Extract the [x, y] coordinate from the center of the cell holding the provided text.  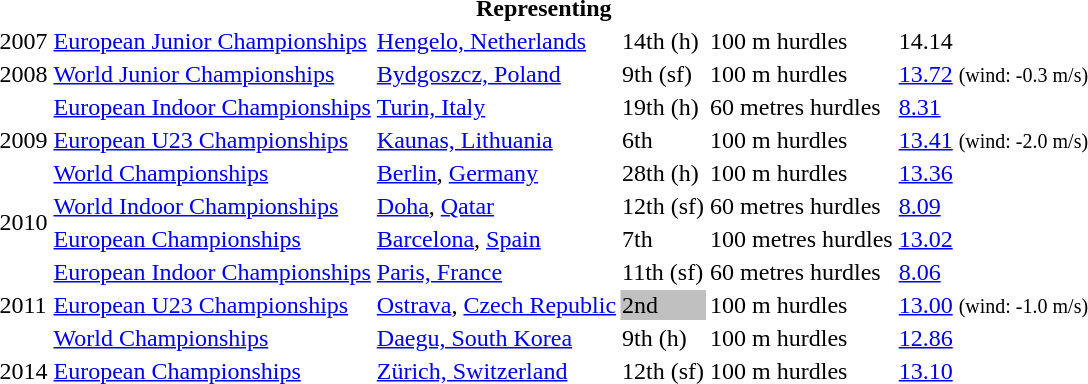
Bydgoszcz, Poland [496, 74]
19th (h) [664, 107]
12th (sf) [664, 206]
9th (sf) [664, 74]
Berlin, Germany [496, 173]
9th (h) [664, 338]
World Junior Championships [212, 74]
28th (h) [664, 173]
11th (sf) [664, 272]
Ostrava, Czech Republic [496, 305]
100 metres hurdles [802, 239]
Daegu, South Korea [496, 338]
Turin, Italy [496, 107]
Doha, Qatar [496, 206]
14th (h) [664, 41]
2nd [664, 305]
Hengelo, Netherlands [496, 41]
European Championships [212, 239]
7th [664, 239]
Kaunas, Lithuania [496, 140]
European Junior Championships [212, 41]
Paris, France [496, 272]
World Indoor Championships [212, 206]
6th [664, 140]
Barcelona, Spain [496, 239]
